Pinpoint the cell where the given text exists, returning its [X, Y] midpoint coordinate. 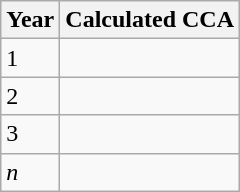
n [30, 172]
1 [30, 58]
3 [30, 134]
2 [30, 96]
Calculated CCA [150, 20]
Year [30, 20]
